Detect which cell encompasses the target text, then output its [x, y] center coordinate. 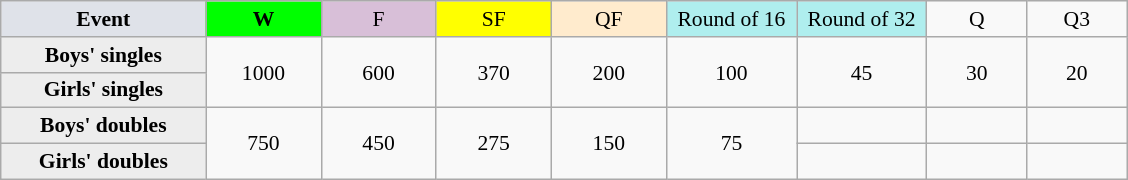
QF [608, 19]
Q3 [1077, 19]
275 [494, 144]
F [378, 19]
Event [104, 19]
W [264, 19]
Round of 32 [861, 19]
Girls' singles [104, 90]
370 [494, 72]
Q [977, 19]
750 [264, 144]
75 [731, 144]
150 [608, 144]
600 [378, 72]
200 [608, 72]
Girls' doubles [104, 162]
SF [494, 19]
Boys' doubles [104, 126]
450 [378, 144]
45 [861, 72]
100 [731, 72]
Round of 16 [731, 19]
1000 [264, 72]
Boys' singles [104, 55]
30 [977, 72]
20 [1077, 72]
